Extract the [X, Y] coordinate from the center of the cell holding the provided text.  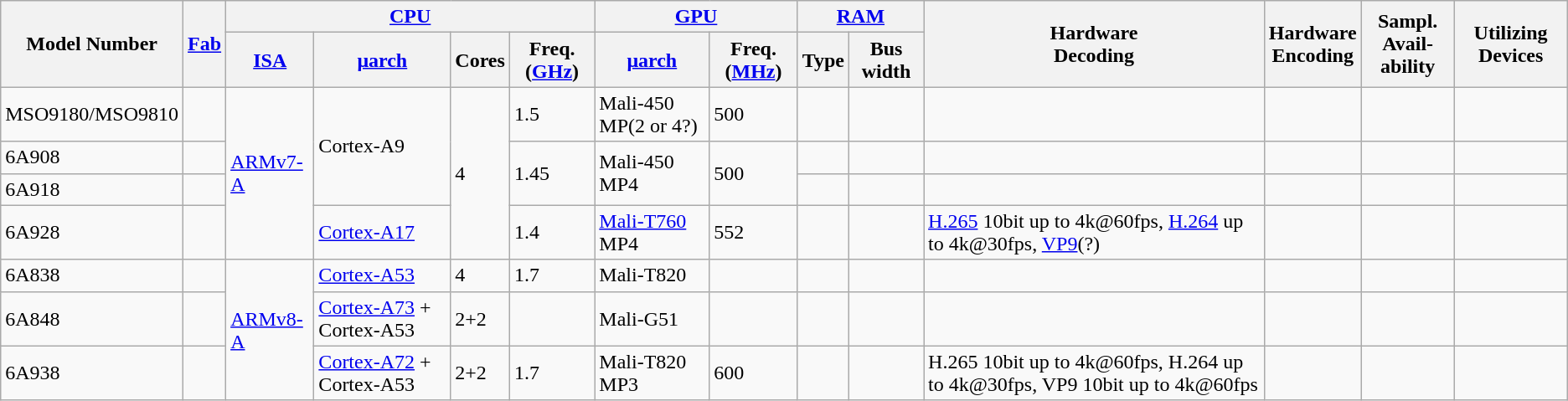
GPU [696, 17]
Bus width [886, 60]
Fab [204, 44]
RAM [860, 17]
ARMv8-A [270, 330]
6A928 [92, 233]
Mali-450 MP(2 or 4?) [652, 114]
Cores [481, 60]
Cortex-A73 + Cortex-A53 [382, 318]
Cortex-A53 [382, 275]
6A838 [92, 275]
H.265 10bit up to 4k@60fps, H.264 up to 4k@30fps, VP9(?) [1094, 233]
Mali-450 MP4 [652, 173]
Mali-T820 [652, 275]
1.5 [551, 114]
6A918 [92, 189]
Cortex-A72 + Cortex-A53 [382, 373]
6A938 [92, 373]
Freq. (GHz) [551, 60]
Cortex-A17 [382, 233]
Model Number [92, 44]
1.4 [551, 233]
600 [754, 373]
6A848 [92, 318]
CPU [410, 17]
HardwareDecoding [1094, 44]
H.265 10bit up to 4k@60fps, H.264 up to 4k@30fps, VP9 10bit up to 4k@60fps [1094, 373]
Mali-T760 MP4 [652, 233]
1.45 [551, 173]
HardwareEncoding [1313, 44]
ARMv7-A [270, 173]
Sampl. Avail-ability [1407, 44]
Utilizing Devices [1511, 44]
552 [754, 233]
ISA [270, 60]
6A908 [92, 157]
Mali-G51 [652, 318]
Freq. (MHz) [754, 60]
Type [823, 60]
Cortex-A9 [382, 146]
Mali-T820 MP3 [652, 373]
MSO9180/MSO9810 [92, 114]
